Return the [X, Y] coordinate for the center point of the cell that contains the specified text.  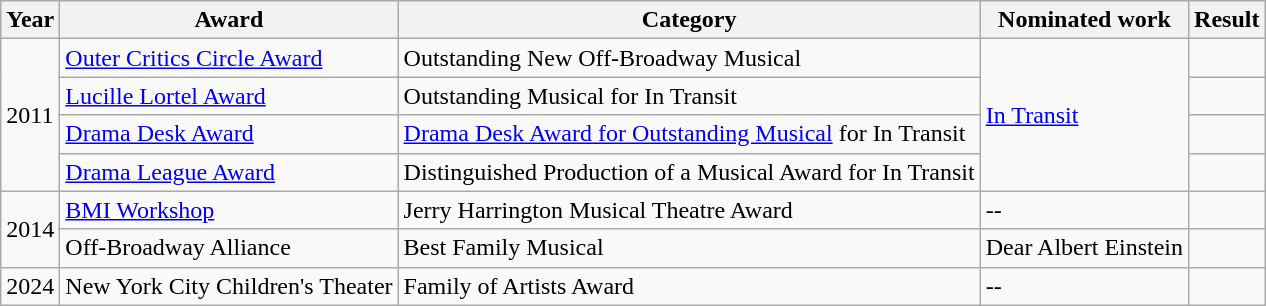
Category [689, 20]
Drama Desk Award for Outstanding Musical for In Transit [689, 134]
BMI Workshop [229, 210]
Lucille Lortel Award [229, 96]
Dear Albert Einstein [1084, 248]
Best Family Musical [689, 248]
Nominated work [1084, 20]
2024 [30, 286]
Outstanding New Off-Broadway Musical [689, 58]
Year [30, 20]
Distinguished Production of a Musical Award for In Transit [689, 172]
Outer Critics Circle Award [229, 58]
Outstanding Musical for In Transit [689, 96]
2011 [30, 115]
Drama Desk Award [229, 134]
Drama League Award [229, 172]
2014 [30, 229]
Jerry Harrington Musical Theatre Award [689, 210]
Family of Artists Award [689, 286]
New York City Children's Theater [229, 286]
In Transit [1084, 115]
Result [1227, 20]
Off-Broadway Alliance [229, 248]
Award [229, 20]
